Pinpoint the cell where the given text exists, returning its [X, Y] midpoint coordinate. 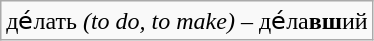
де́лать (to do, to make) – де́лавший [187, 21]
